Determine the (x, y) coordinate at the center of the cell enclosing the given text.  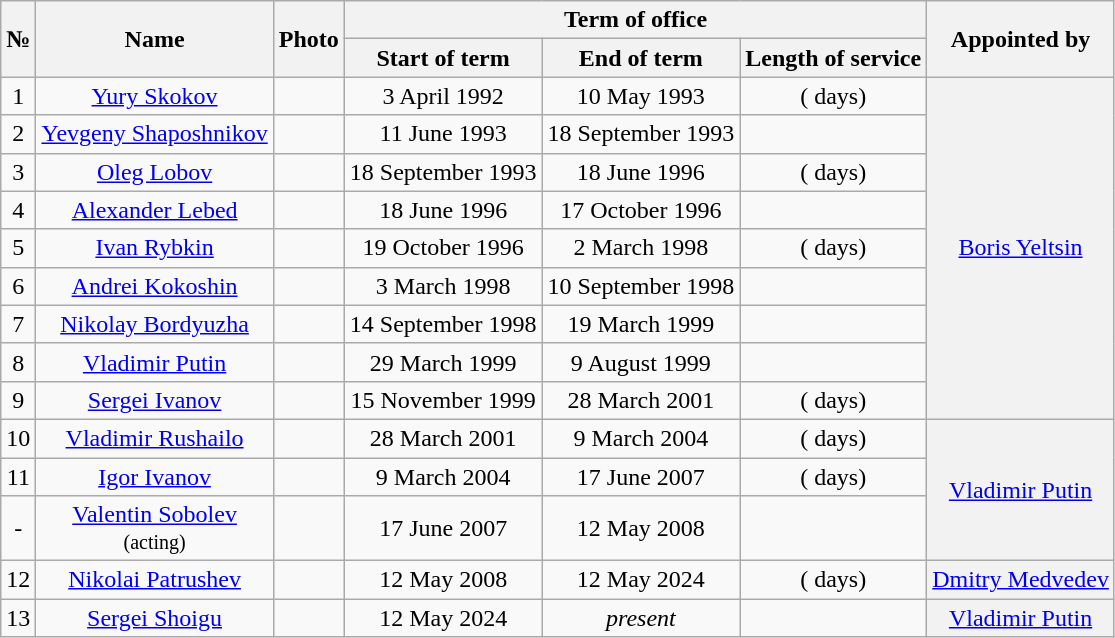
10 September 1998 (641, 286)
Oleg Lobov (154, 172)
11 (18, 477)
Alexander Lebed (154, 210)
№ (18, 39)
Boris Yeltsin (1021, 248)
Nikolai Patrushev (154, 580)
Nikolay Bordyuzha (154, 324)
End of term (641, 58)
19 October 1996 (443, 248)
3 March 1998 (443, 286)
Igor Ivanov (154, 477)
8 (18, 362)
Valentin Sobolev(acting) (154, 528)
present (641, 618)
Start of term (443, 58)
Name (154, 39)
Vladimir Rushailo (154, 438)
15 November 1999 (443, 400)
- (18, 528)
3 (18, 172)
17 October 1996 (641, 210)
Sergei Ivanov (154, 400)
Photo (308, 39)
Appointed by (1021, 39)
10 (18, 438)
2 March 1998 (641, 248)
11 June 1993 (443, 134)
Ivan Rybkin (154, 248)
6 (18, 286)
9 (18, 400)
9 August 1999 (641, 362)
5 (18, 248)
Yevgeny Shaposhnikov (154, 134)
4 (18, 210)
3 April 1992 (443, 96)
2 (18, 134)
Andrei Kokoshin (154, 286)
29 March 1999 (443, 362)
1 (18, 96)
Term of office (635, 20)
Length of service (834, 58)
10 May 1993 (641, 96)
7 (18, 324)
Dmitry Medvedev (1021, 580)
12 (18, 580)
13 (18, 618)
Yury Skokov (154, 96)
14 September 1998 (443, 324)
19 March 1999 (641, 324)
Sergei Shoigu (154, 618)
